Find where the given text appears and provide that cell's center as (x, y) coordinate. 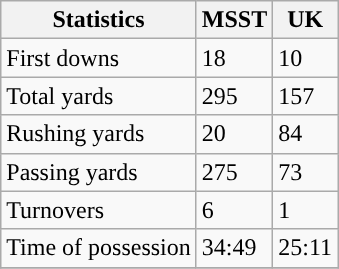
MSST (234, 20)
295 (234, 96)
6 (234, 210)
25:11 (306, 248)
Passing yards (99, 172)
10 (306, 58)
20 (234, 134)
UK (306, 20)
84 (306, 134)
157 (306, 96)
Rushing yards (99, 134)
34:49 (234, 248)
18 (234, 58)
1 (306, 210)
Turnovers (99, 210)
First downs (99, 58)
Statistics (99, 20)
73 (306, 172)
Time of possession (99, 248)
275 (234, 172)
Total yards (99, 96)
